Extract the (X, Y) coordinate from the center of the cell holding the provided text.  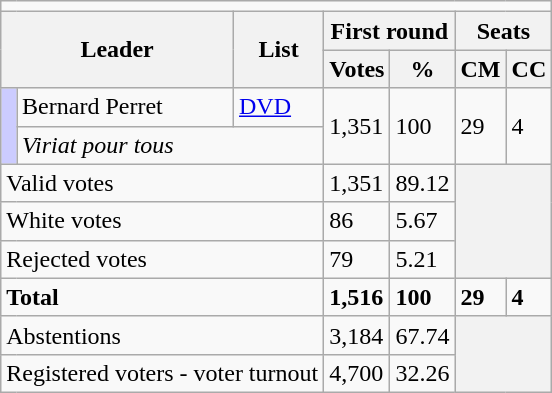
White votes (162, 221)
3,184 (357, 335)
86 (357, 221)
Seats (504, 31)
Leader (118, 50)
CM (480, 69)
Abstentions (162, 335)
List (279, 50)
1,516 (357, 297)
Registered voters - voter turnout (162, 373)
Valid votes (162, 183)
DVD (279, 107)
Rejected votes (162, 259)
Viriat pour tous (170, 145)
% (422, 69)
CC (529, 69)
5.21 (422, 259)
89.12 (422, 183)
First round (390, 31)
4,700 (357, 373)
67.74 (422, 335)
79 (357, 259)
Bernard Perret (126, 107)
32.26 (422, 373)
Votes (357, 69)
5.67 (422, 221)
Total (162, 297)
